Scan for the cell matching the given text and deliver its (X, Y) coordinate at center. 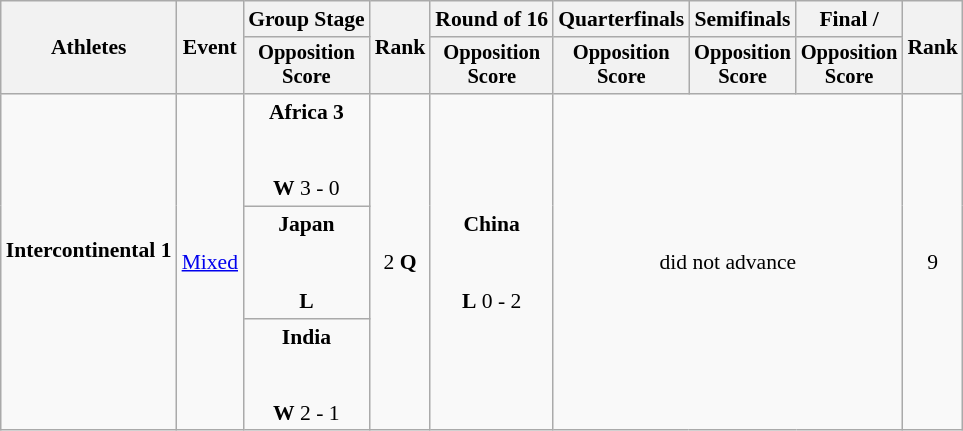
did not advance (728, 262)
Round of 16 (492, 19)
JapanL (306, 263)
IndiaW 2 - 1 (306, 375)
2 Q (400, 262)
ChinaL 0 - 2 (492, 262)
Quarterfinals (621, 19)
Africa 3W 3 - 0 (306, 150)
9 (932, 262)
Intercontinental 1 (89, 262)
Athletes (89, 48)
Final / (850, 19)
Group Stage (306, 19)
Semifinals (742, 19)
Event (210, 48)
Mixed (210, 262)
